Locate the cell with the specified text and output its [x, y] center coordinate. 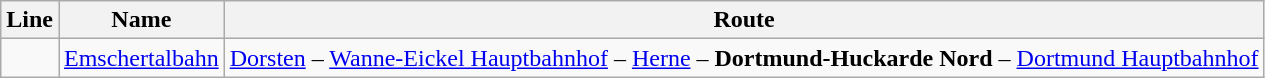
Route [744, 20]
Dorsten – Wanne-Eickel Hauptbahnhof – Herne – Dortmund-Huckarde Nord – Dortmund Hauptbahnhof [744, 58]
Line [30, 20]
Emschertalbahn [141, 58]
Name [141, 20]
